Identify which cell holds the provided text, then report its (x, y) central coordinate. 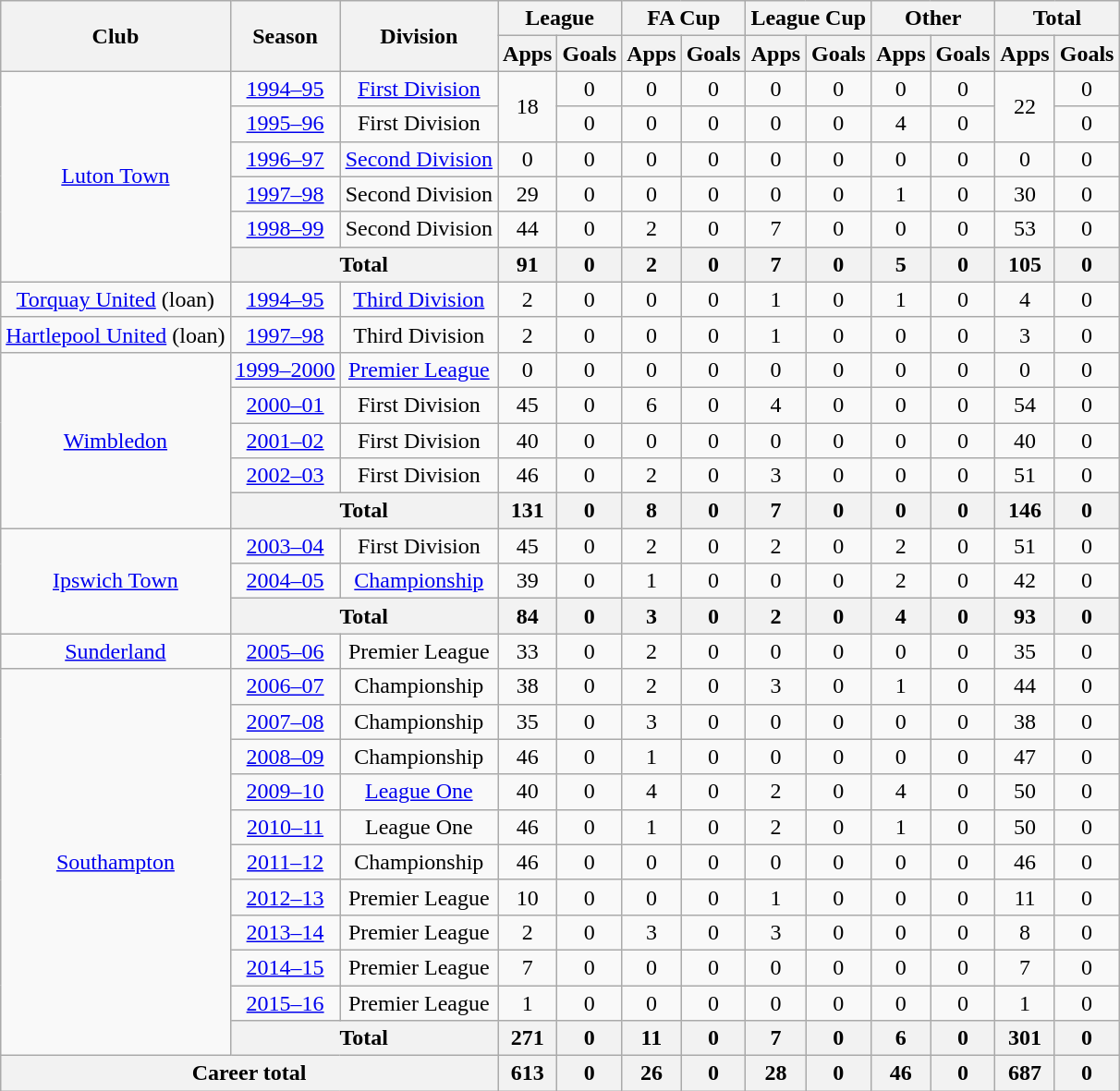
2010–11 (285, 827)
18 (528, 106)
26 (651, 1073)
Other (933, 18)
2008–09 (285, 757)
1995–96 (285, 124)
105 (1025, 264)
1999–2000 (285, 370)
84 (528, 616)
2002–03 (285, 476)
22 (1025, 106)
146 (1025, 511)
5 (901, 264)
1998–99 (285, 229)
2013–14 (285, 932)
1996–97 (285, 159)
2012–13 (285, 897)
33 (528, 651)
Luton Town (116, 176)
FA Cup (684, 18)
Ipswich Town (116, 581)
Southampton (116, 863)
Torquay United (loan) (116, 299)
39 (528, 581)
2009–10 (285, 792)
28 (776, 1073)
10 (528, 897)
54 (1025, 405)
30 (1025, 194)
Wimbledon (116, 440)
Season (285, 36)
2001–02 (285, 441)
29 (528, 194)
47 (1025, 757)
Club (116, 36)
42 (1025, 581)
2007–08 (285, 721)
League (560, 18)
301 (1025, 1038)
League Cup (809, 18)
271 (528, 1038)
Hartlepool United (loan) (116, 334)
91 (528, 264)
131 (528, 511)
687 (1025, 1073)
2011–12 (285, 862)
2006–07 (285, 686)
2005–06 (285, 651)
613 (528, 1073)
93 (1025, 616)
2000–01 (285, 405)
2004–05 (285, 581)
2003–04 (285, 546)
Career total (250, 1073)
2014–15 (285, 967)
53 (1025, 229)
Sunderland (116, 651)
2015–16 (285, 1002)
Division (419, 36)
